Detect which cell encompasses the target text, then output its (x, y) center coordinate. 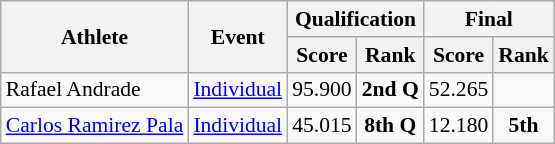
95.900 (322, 90)
5th (524, 126)
Athlete (95, 36)
Rafael Andrade (95, 90)
12.180 (458, 126)
45.015 (322, 126)
Carlos Ramirez Pala (95, 126)
Qualification (356, 19)
Event (238, 36)
52.265 (458, 90)
8th Q (390, 126)
Final (489, 19)
2nd Q (390, 90)
